Determine the [X, Y] coordinate at the center of the cell enclosing the given text.  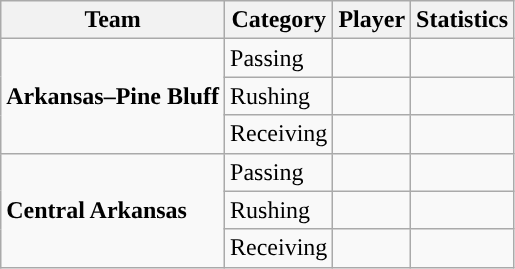
Player [372, 20]
Category [279, 20]
Arkansas–Pine Bluff [113, 96]
Team [113, 20]
Central Arkansas [113, 210]
Statistics [462, 20]
